Locate the cell with the specified text and output its (x, y) center coordinate. 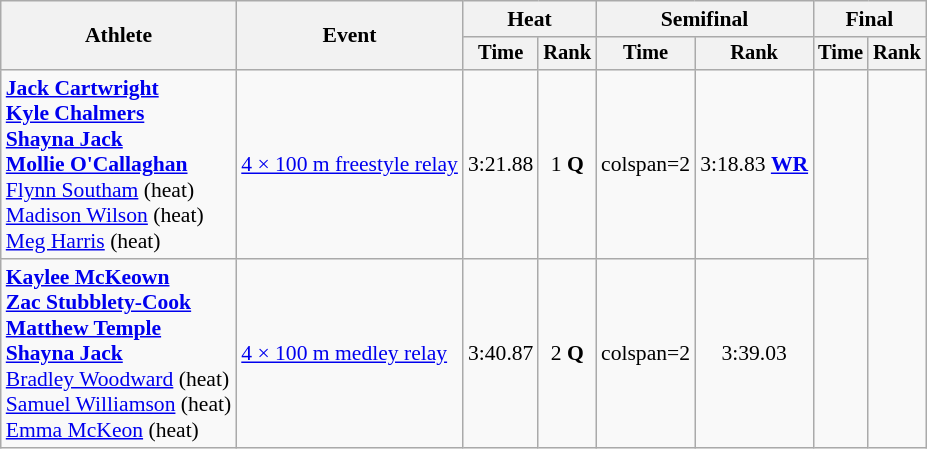
1 Q (567, 164)
3:40.87 (500, 354)
3:39.03 (754, 354)
Final (869, 19)
Event (350, 36)
4 × 100 m medley relay (350, 354)
Heat (530, 19)
3:18.83 WR (754, 164)
Jack Cartwright Kyle Chalmers Shayna Jack Mollie O'Callaghan Flynn Southam (heat) Madison Wilson (heat) Meg Harris (heat) (118, 164)
Athlete (118, 36)
3:21.88 (500, 164)
Kaylee McKeown Zac Stubblety-Cook Matthew Temple Shayna Jack Bradley Woodward (heat) Samuel Williamson (heat) Emma McKeon (heat) (118, 354)
4 × 100 m freestyle relay (350, 164)
Semifinal (704, 19)
2 Q (567, 354)
